Identify which cell holds the provided text, then report its (X, Y) central coordinate. 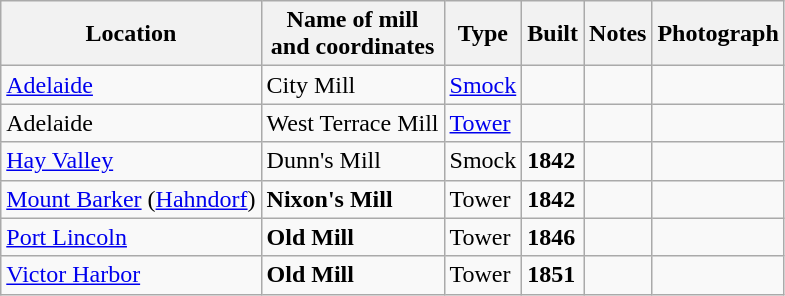
Location (131, 34)
Mount Barker (Hahndorf) (131, 199)
Built (553, 34)
Photograph (718, 34)
West Terrace Mill (352, 123)
Victor Harbor (131, 275)
1851 (553, 275)
Notes (618, 34)
City Mill (352, 85)
1846 (553, 237)
Name of milland coordinates (352, 34)
Dunn's Mill (352, 161)
Type (483, 34)
Nixon's Mill (352, 199)
Hay Valley (131, 161)
Port Lincoln (131, 237)
